Scan for the cell matching the given text and deliver its (x, y) coordinate at center. 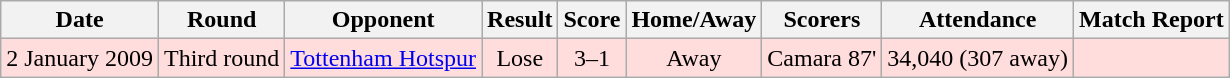
34,040 (307 away) (978, 58)
Opponent (384, 20)
Date (80, 20)
Tottenham Hotspur (384, 58)
2 January 2009 (80, 58)
Camara 87' (822, 58)
Match Report (1152, 20)
Attendance (978, 20)
Round (221, 20)
Home/Away (694, 20)
3–1 (592, 58)
Scorers (822, 20)
Lose (520, 58)
Away (694, 58)
Result (520, 20)
Third round (221, 58)
Score (592, 20)
